Capture the cell that displays the provided text and extract its [X, Y] central coordinate. 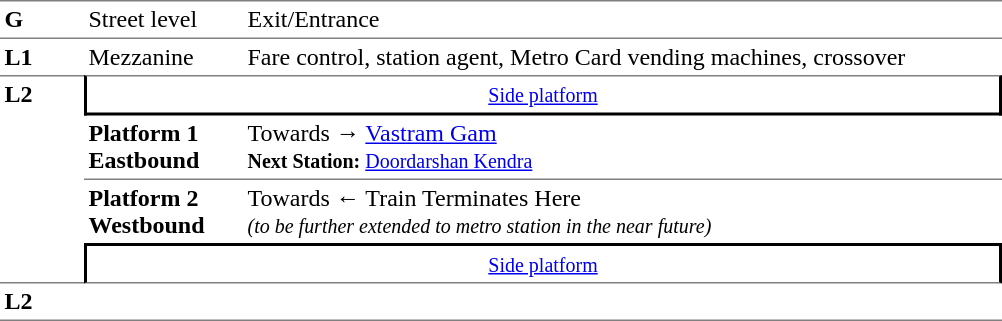
L2 [42, 179]
Towards ← Train Terminates Here(to be further extended to metro station in the near future) [622, 212]
L1 [42, 57]
Mezzanine [164, 57]
Street level [164, 20]
G [42, 20]
Platform 1Eastbound [164, 148]
Fare control, station agent, Metro Card vending machines, crossover [622, 57]
Towards → Vastram GamNext Station: Doordarshan Kendra [622, 148]
Exit/Entrance [622, 20]
Platform 2Westbound [164, 212]
